Find where the given text appears and provide that cell's center as (x, y) coordinate. 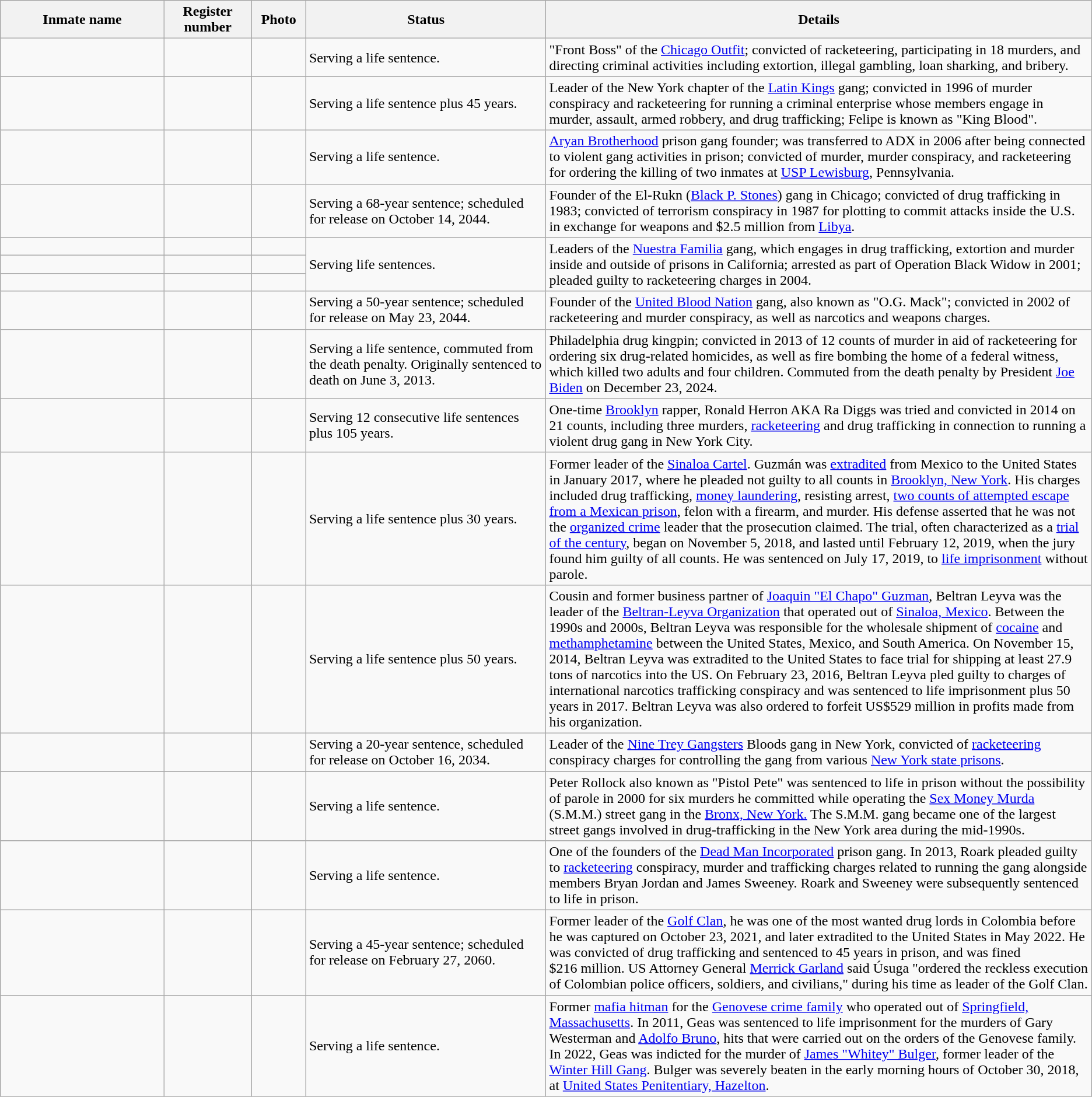
Inmate name (83, 20)
Serving 12 consecutive life sentences plus 105 years. (426, 425)
Details (819, 20)
Serving a life sentence plus 30 years. (426, 518)
Register number (208, 20)
Serving a 20-year sentence, scheduled for release on October 16, 2034. (426, 752)
Serving a life sentence plus 45 years. (426, 103)
Serving a 45-year sentence; scheduled for release on February 27, 2060. (426, 953)
Serving a life sentence, commuted from the death penalty. Originally sentenced to death on June 3, 2013. (426, 364)
Serving a 68-year sentence; scheduled for release on October 14, 2044. (426, 211)
Serving life sentences. (426, 264)
Status (426, 20)
Serving a 50-year sentence; scheduled for release on May 23, 2044. (426, 310)
Serving a life sentence plus 50 years. (426, 659)
Photo (279, 20)
